For the text-containing cell, return its midpoint in [X, Y] coordinate format. 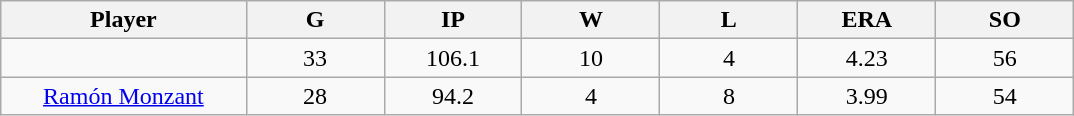
106.1 [453, 58]
33 [315, 58]
3.99 [867, 96]
G [315, 20]
L [729, 20]
8 [729, 96]
ERA [867, 20]
94.2 [453, 96]
Player [124, 20]
W [591, 20]
SO [1005, 20]
Ramón Monzant [124, 96]
10 [591, 58]
56 [1005, 58]
IP [453, 20]
4.23 [867, 58]
28 [315, 96]
54 [1005, 96]
